Output the [X, Y] coordinate of the center of the cell containing the given text.  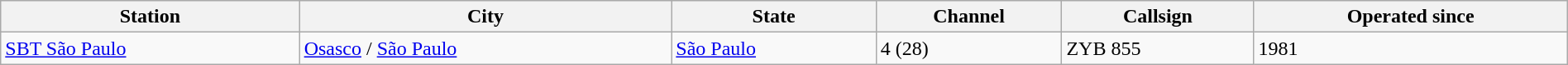
Channel [969, 17]
Station [151, 17]
São Paulo [774, 48]
SBT São Paulo [151, 48]
1981 [1411, 48]
City [485, 17]
4 (28) [969, 48]
Operated since [1411, 17]
Callsign [1158, 17]
Osasco / São Paulo [485, 48]
ZYB 855 [1158, 48]
State [774, 17]
